Pinpoint the cell where the given text exists, returning its (X, Y) midpoint coordinate. 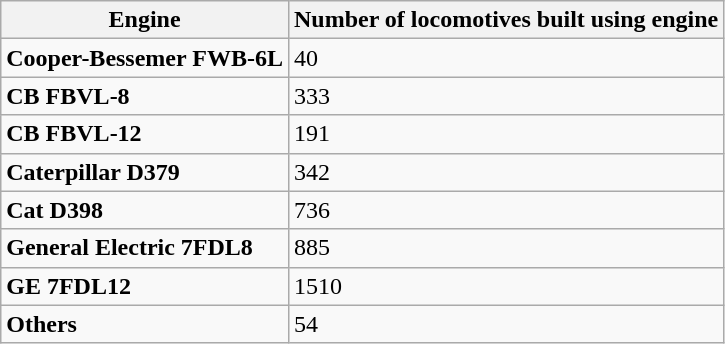
Number of locomotives built using engine (506, 20)
CB FBVL-8 (145, 96)
Cooper-Bessemer FWB-6L (145, 58)
1510 (506, 286)
Caterpillar D379 (145, 172)
54 (506, 324)
885 (506, 248)
333 (506, 96)
CB FBVL-12 (145, 134)
40 (506, 58)
General Electric 7FDL8 (145, 248)
Cat D398 (145, 210)
Others (145, 324)
191 (506, 134)
GE 7FDL12 (145, 286)
342 (506, 172)
736 (506, 210)
Engine (145, 20)
